Return [x, y] of the center of cell containing provided text 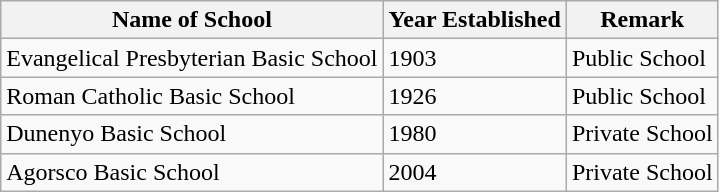
2004 [474, 172]
Remark [642, 20]
Year Established [474, 20]
Dunenyo Basic School [192, 134]
Evangelical Presbyterian Basic School [192, 58]
1980 [474, 134]
Agorsco Basic School [192, 172]
Name of School [192, 20]
Roman Catholic Basic School [192, 96]
1926 [474, 96]
1903 [474, 58]
